Scan for the cell matching the given text and deliver its (x, y) coordinate at center. 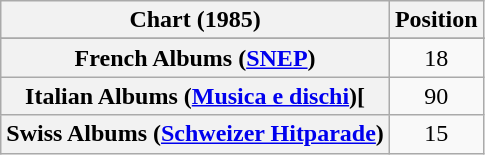
90 (436, 96)
Chart (1985) (196, 20)
French Albums (SNEP) (196, 58)
Swiss Albums (Schweizer Hitparade) (196, 134)
Italian Albums (Musica e dischi)[ (196, 96)
Position (436, 20)
15 (436, 134)
18 (436, 58)
